Capture the cell that displays the provided text and extract its (X, Y) central coordinate. 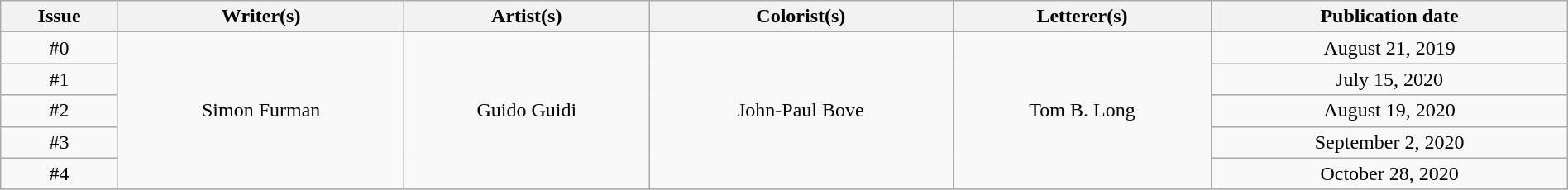
Artist(s) (527, 17)
Letterer(s) (1082, 17)
#1 (60, 79)
John-Paul Bove (801, 111)
July 15, 2020 (1389, 79)
August 21, 2019 (1389, 48)
Writer(s) (261, 17)
August 19, 2020 (1389, 111)
#4 (60, 173)
Issue (60, 17)
Guido Guidi (527, 111)
Simon Furman (261, 111)
Publication date (1389, 17)
September 2, 2020 (1389, 142)
#0 (60, 48)
#3 (60, 142)
Colorist(s) (801, 17)
October 28, 2020 (1389, 173)
#2 (60, 111)
Tom B. Long (1082, 111)
